Return (x, y) of the center of cell containing provided text 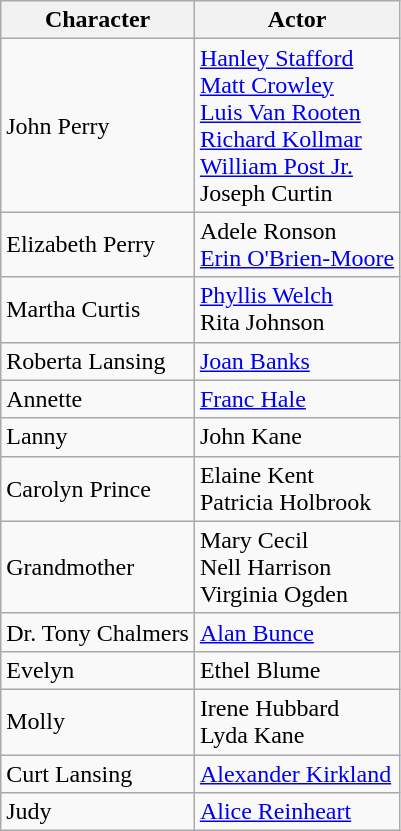
John Kane (296, 437)
Franc Hale (296, 399)
Roberta Lansing (98, 361)
Elizabeth Perry (98, 244)
Adele RonsonErin O'Brien-Moore (296, 244)
Carolyn Prince (98, 488)
Curt Lansing (98, 773)
Alan Bunce (296, 632)
Character (98, 20)
Phyllis WelchRita Johnson (296, 310)
Grandmother (98, 567)
Annette (98, 399)
Judy (98, 812)
Joan Banks (296, 361)
Actor (296, 20)
Dr. Tony Chalmers (98, 632)
Molly (98, 722)
Lanny (98, 437)
Hanley StaffordMatt CrowleyLuis Van RootenRichard KollmarWilliam Post Jr.Joseph Curtin (296, 126)
Mary CecilNell HarrisonVirginia Ogden (296, 567)
John Perry (98, 126)
Evelyn (98, 670)
Alexander Kirkland (296, 773)
Martha Curtis (98, 310)
Ethel Blume (296, 670)
Alice Reinheart (296, 812)
Elaine KentPatricia Holbrook (296, 488)
Irene HubbardLyda Kane (296, 722)
